Determine the (x, y) coordinate at the center of the cell enclosing the given text.  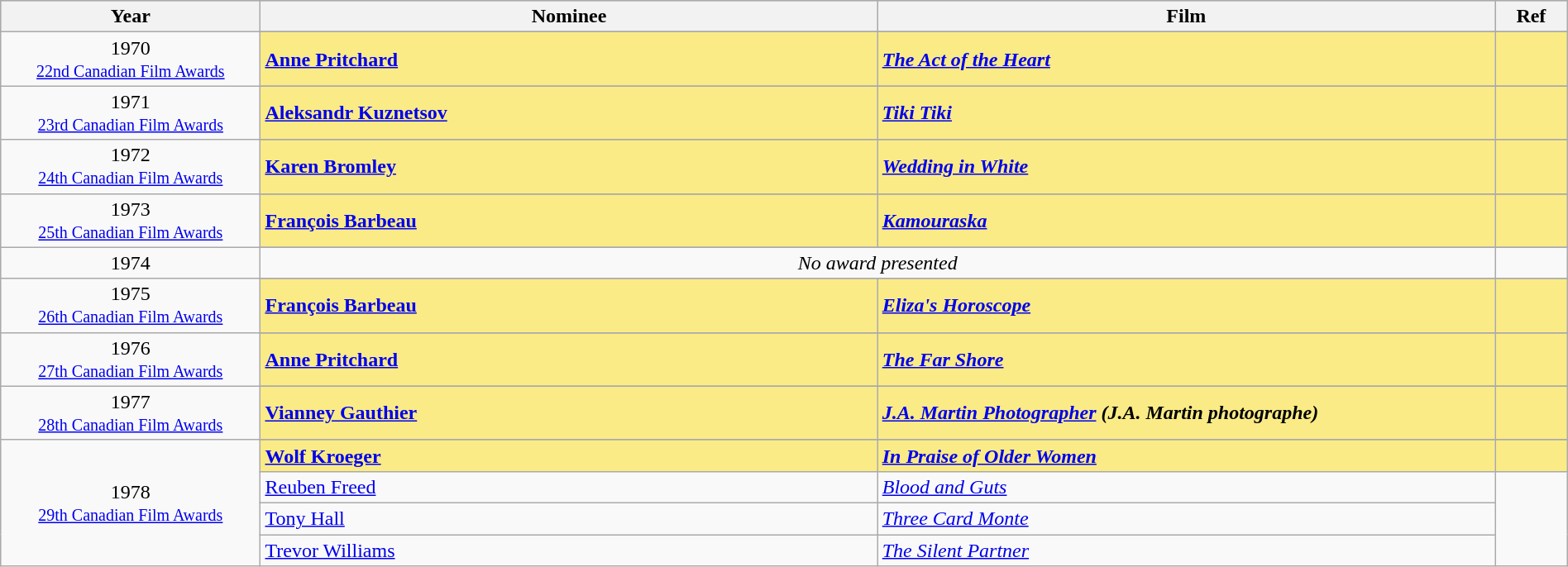
Reuben Freed (569, 487)
Three Card Monte (1186, 518)
Karen Bromley (569, 167)
No award presented (878, 263)
Vianney Gauthier (569, 413)
The Act of the Heart (1186, 60)
In Praise of Older Women (1186, 455)
Ref (1532, 17)
Nominee (569, 17)
1978 29th Canadian Film Awards (131, 503)
Tiki Tiki (1186, 112)
1974 (131, 263)
The Far Shore (1186, 359)
Blood and Guts (1186, 487)
J.A. Martin Photographer (J.A. Martin photographe) (1186, 413)
Tony Hall (569, 518)
1971 23rd Canadian Film Awards (131, 112)
Eliza's Horoscope (1186, 306)
The Silent Partner (1186, 550)
Wedding in White (1186, 167)
Year (131, 17)
1972 24th Canadian Film Awards (131, 167)
Aleksandr Kuznetsov (569, 112)
1970 22nd Canadian Film Awards (131, 60)
1975 26th Canadian Film Awards (131, 306)
1977 28th Canadian Film Awards (131, 413)
Wolf Kroeger (569, 455)
Kamouraska (1186, 220)
Trevor Williams (569, 550)
1973 25th Canadian Film Awards (131, 220)
1976 27th Canadian Film Awards (131, 359)
Film (1186, 17)
